Locate the cell with the specified text and output its (x, y) center coordinate. 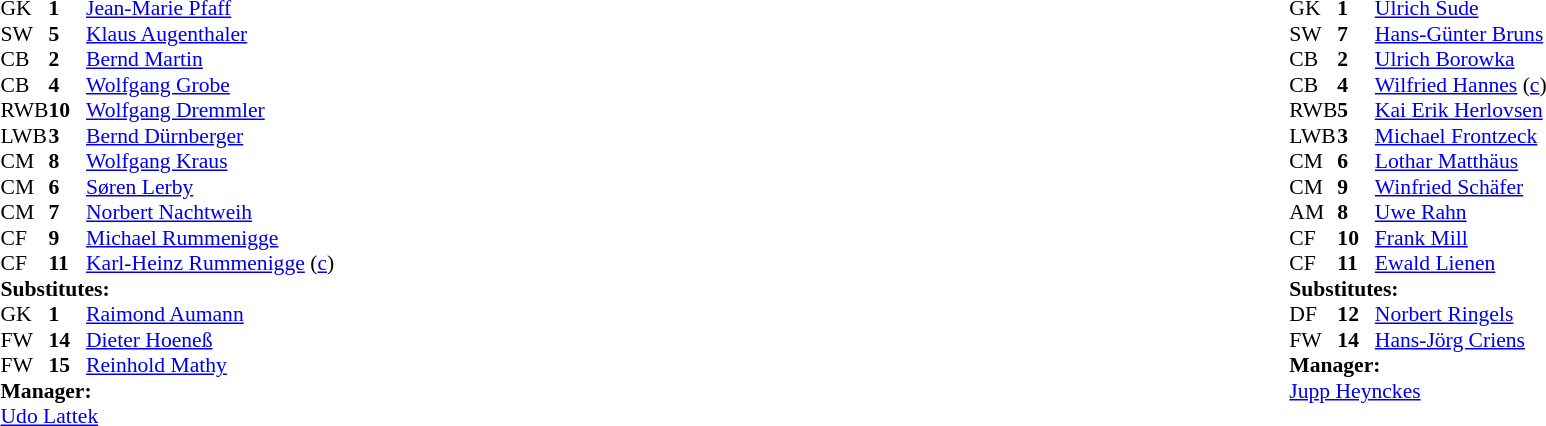
DF (1313, 315)
Wolfgang Dremmler (210, 111)
Michael Rummenigge (210, 238)
Dieter Hoeneß (210, 340)
Søren Lerby (210, 187)
Norbert Nachtweih (210, 213)
Klaus Augenthaler (210, 34)
Raimond Aumann (210, 315)
Jupp Heynckes (1418, 391)
Bernd Dürnberger (210, 136)
AM (1313, 213)
15 (67, 365)
GK (24, 315)
Karl-Heinz Rummenigge (c) (210, 263)
Bernd Martin (210, 59)
Reinhold Mathy (210, 365)
Wolfgang Grobe (210, 85)
12 (1356, 315)
1 (67, 315)
Wolfgang Kraus (210, 161)
